Locate the cell with the specified text and output its (X, Y) center coordinate. 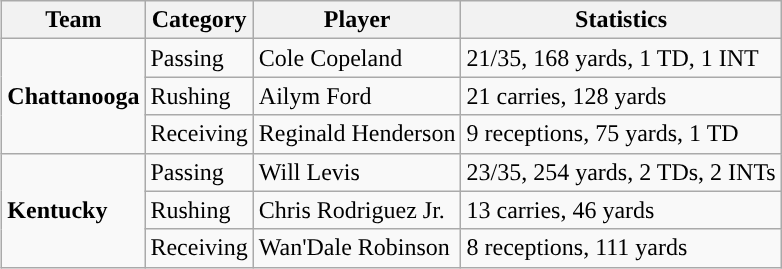
Player (357, 20)
Chattanooga (74, 96)
Wan'Dale Robinson (357, 248)
21 carries, 128 yards (621, 96)
Team (74, 20)
Category (199, 20)
9 receptions, 75 yards, 1 TD (621, 134)
21/35, 168 yards, 1 TD, 1 INT (621, 58)
Statistics (621, 20)
Cole Copeland (357, 58)
Kentucky (74, 210)
Will Levis (357, 172)
8 receptions, 111 yards (621, 248)
Chris Rodriguez Jr. (357, 210)
Reginald Henderson (357, 134)
23/35, 254 yards, 2 TDs, 2 INTs (621, 172)
13 carries, 46 yards (621, 210)
Ailym Ford (357, 96)
